Locate the cell with the specified text and output its [x, y] center coordinate. 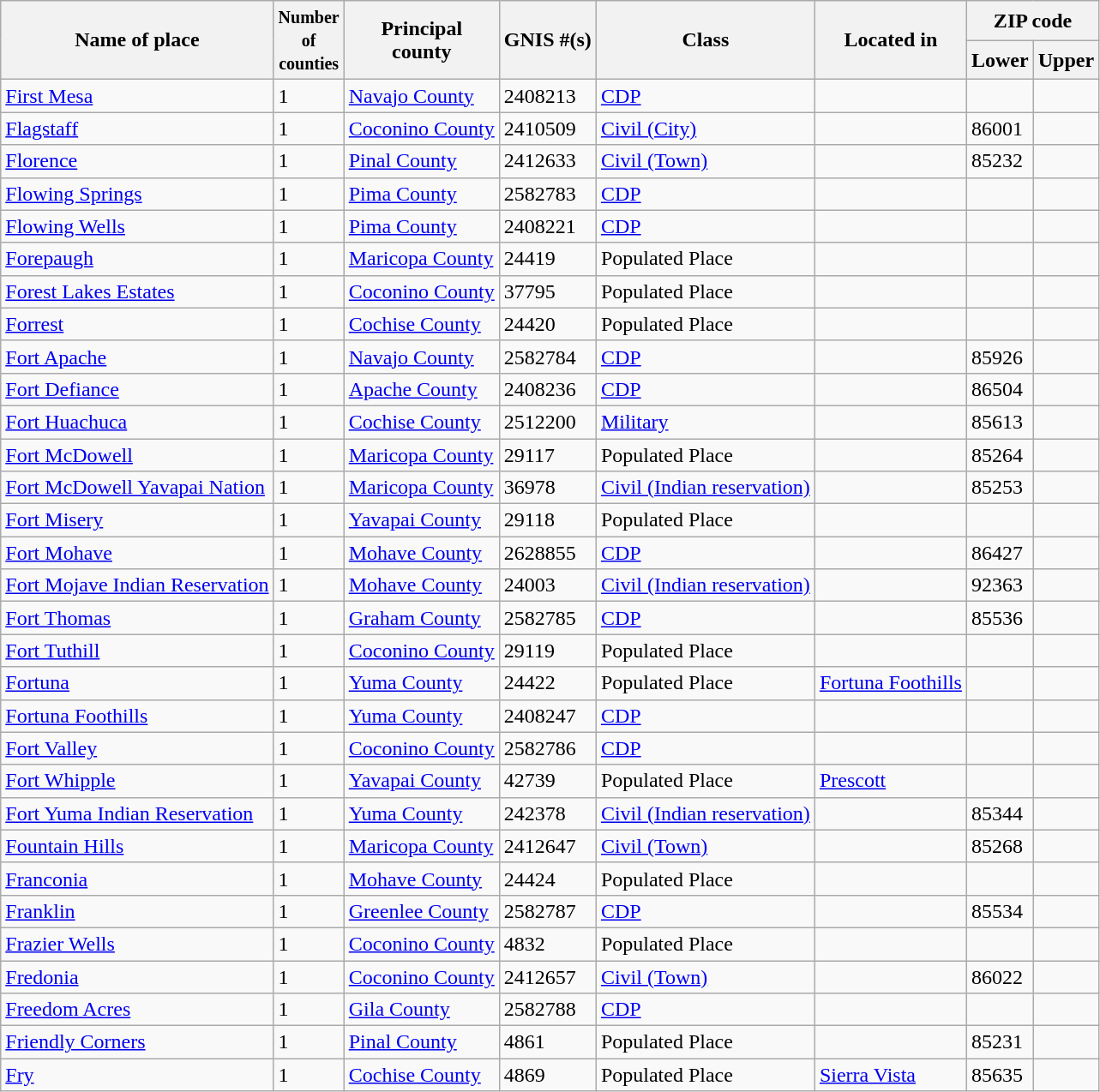
24422 [547, 683]
Franconia [137, 879]
Fort Valley [137, 748]
86427 [1000, 553]
86504 [1000, 389]
Sierra Vista [890, 1075]
85232 [1000, 161]
Class [705, 40]
Fort Mohave [137, 553]
Fort Mojave Indian Reservation [137, 585]
Fort Tuthill [137, 651]
Flowing Wells [137, 226]
242378 [547, 813]
37795 [547, 291]
Fort Defiance [137, 389]
4861 [547, 1042]
29118 [547, 520]
Fort Apache [137, 357]
Fredonia [137, 976]
42739 [547, 781]
Greenlee County [422, 911]
24424 [547, 879]
85613 [1000, 422]
ZIP code [1032, 21]
2412633 [547, 161]
29117 [547, 455]
Friendly Corners [137, 1042]
2410509 [547, 129]
Gila County [422, 1010]
Fort Yuma Indian Reservation [137, 813]
Fry [137, 1075]
85268 [1000, 846]
24420 [547, 324]
Fort McDowell Yavapai Nation [137, 488]
2412647 [547, 846]
2582787 [547, 911]
85253 [1000, 488]
Fort Misery [137, 520]
85344 [1000, 813]
36978 [547, 488]
92363 [1000, 585]
Fort Huachuca [137, 422]
Frazier Wells [137, 944]
86022 [1000, 976]
Fortuna [137, 683]
85231 [1000, 1042]
2408247 [547, 716]
Upper [1066, 60]
85536 [1000, 618]
2408213 [547, 96]
Name of place [137, 40]
24003 [547, 585]
Prescott [890, 781]
Fort Thomas [137, 618]
Fountain Hills [137, 846]
Civil (City) [705, 129]
GNIS #(s) [547, 40]
2582785 [547, 618]
Number ofcounties [309, 40]
First Mesa [137, 96]
29119 [547, 651]
2582788 [547, 1010]
Forest Lakes Estates [137, 291]
2408221 [547, 226]
24419 [547, 259]
2582786 [547, 748]
2512200 [547, 422]
Flagstaff [137, 129]
Graham County [422, 618]
Flowing Springs [137, 194]
Forepaugh [137, 259]
Apache County [422, 389]
Lower [1000, 60]
Forrest [137, 324]
Principal county [422, 40]
Military [705, 422]
4832 [547, 944]
Florence [137, 161]
Fort McDowell [137, 455]
86001 [1000, 129]
2412657 [547, 976]
2582783 [547, 194]
2408236 [547, 389]
Located in [890, 40]
2628855 [547, 553]
85926 [1000, 357]
85635 [1000, 1075]
4869 [547, 1075]
85264 [1000, 455]
85534 [1000, 911]
Fort Whipple [137, 781]
Franklin [137, 911]
2582784 [547, 357]
Freedom Acres [137, 1010]
